Capture the cell that displays the provided text and extract its (X, Y) central coordinate. 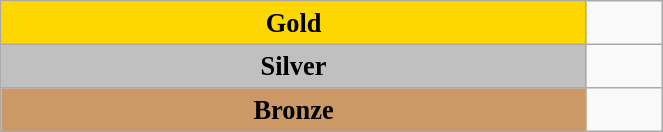
Bronze (294, 109)
Gold (294, 22)
Silver (294, 66)
